Output the [x, y] coordinate of the center of the cell containing the given text.  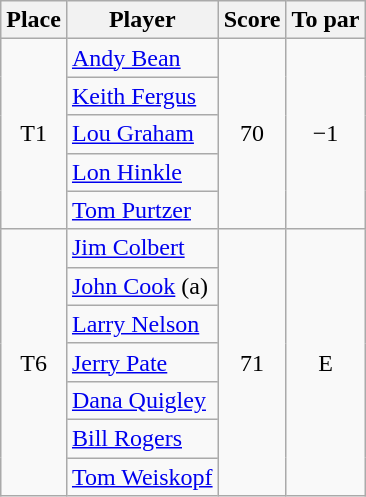
−1 [326, 134]
Tom Purtzer [142, 210]
T1 [34, 134]
Larry Nelson [142, 324]
Dana Quigley [142, 400]
To par [326, 20]
Keith Fergus [142, 96]
E [326, 362]
John Cook (a) [142, 286]
Place [34, 20]
Score [252, 20]
Lou Graham [142, 134]
Jim Colbert [142, 248]
Jerry Pate [142, 362]
Andy Bean [142, 58]
70 [252, 134]
71 [252, 362]
Lon Hinkle [142, 172]
T6 [34, 362]
Bill Rogers [142, 438]
Player [142, 20]
Tom Weiskopf [142, 477]
